Identify which cell holds the provided text, then report its [X, Y] central coordinate. 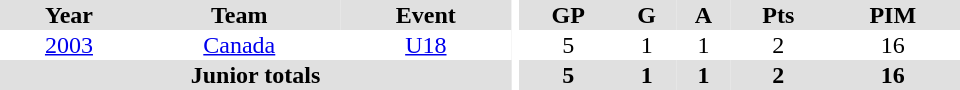
Team [240, 15]
2003 [69, 45]
Canada [240, 45]
GP [568, 15]
G [646, 15]
Pts [778, 15]
U18 [426, 45]
PIM [893, 15]
Event [426, 15]
A [704, 15]
Junior totals [256, 75]
Year [69, 15]
